Capture the cell that displays the provided text and extract its (X, Y) central coordinate. 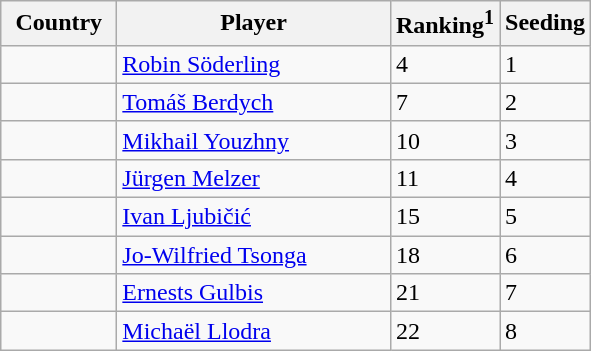
5 (546, 217)
Jürgen Melzer (254, 178)
Tomáš Berdych (254, 102)
Robin Söderling (254, 64)
10 (444, 140)
3 (546, 140)
18 (444, 255)
22 (444, 331)
6 (546, 255)
11 (444, 178)
2 (546, 102)
Seeding (546, 24)
Ranking1 (444, 24)
Player (254, 24)
Mikhail Youzhny (254, 140)
Ivan Ljubičić (254, 217)
15 (444, 217)
8 (546, 331)
21 (444, 293)
1 (546, 64)
Country (59, 24)
Jo-Wilfried Tsonga (254, 255)
Ernests Gulbis (254, 293)
Michaël Llodra (254, 331)
